Capture the cell that displays the provided text and extract its (x, y) central coordinate. 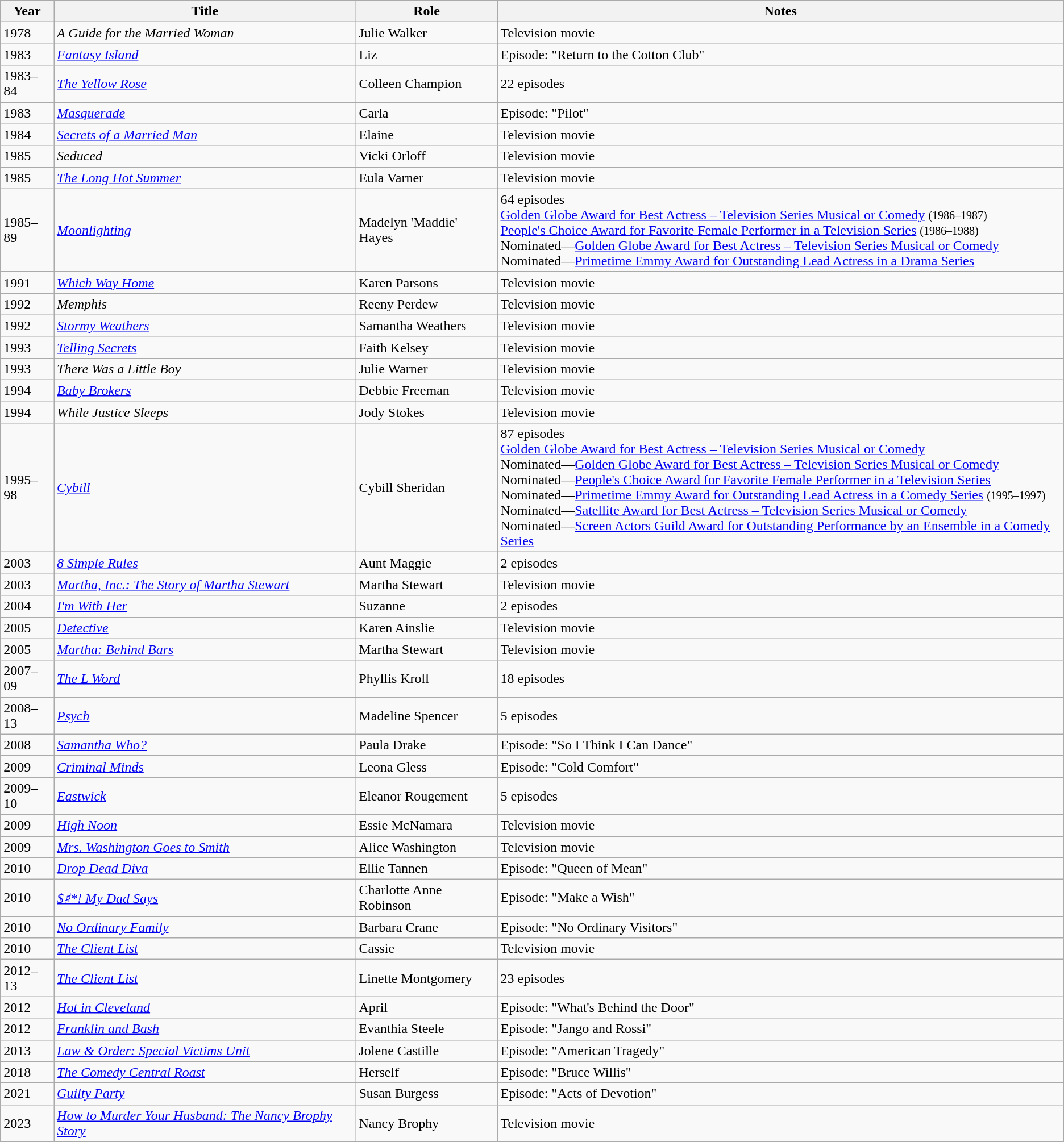
1984 (27, 135)
Elaine (426, 135)
Aunt Maggie (426, 563)
Episode: "Queen of Mean" (780, 869)
Criminal Minds (205, 766)
Barbara Crane (426, 927)
Paula Drake (426, 745)
Secrets of a Married Man (205, 135)
Episode: "Pilot" (780, 113)
Jolene Castille (426, 1051)
Memphis (205, 304)
Episode: "What's Behind the Door" (780, 1007)
2021 (27, 1094)
Ellie Tannen (426, 869)
Stormy Weathers (205, 326)
23 episodes (780, 978)
A Guide for the Married Woman (205, 33)
1978 (27, 33)
8 Simple Rules (205, 563)
1985–89 (27, 230)
Jody Stokes (426, 412)
Martha: Behind Bars (205, 649)
The Yellow Rose (205, 84)
Episode: "No Ordinary Visitors" (780, 927)
2008 (27, 745)
Susan Burgess (426, 1094)
Guilty Party (205, 1094)
2023 (27, 1123)
Episode: "So I Think I Can Dance" (780, 745)
Madeline Spencer (426, 716)
Detective (205, 628)
Masquerade (205, 113)
22 episodes (780, 84)
18 episodes (780, 678)
2013 (27, 1051)
2008–13 (27, 716)
Essie McNamara (426, 825)
Herself (426, 1072)
Faith Kelsey (426, 347)
Samantha Weathers (426, 326)
Year (27, 11)
$♯*! My Dad Says (205, 898)
Karen Ainslie (426, 628)
Eleanor Rougement (426, 795)
Madelyn 'Maddie' Hayes (426, 230)
The Long Hot Summer (205, 178)
Role (426, 11)
2004 (27, 606)
Karen Parsons (426, 282)
The Comedy Central Roast (205, 1072)
No Ordinary Family (205, 927)
Seduced (205, 156)
Evanthia Steele (426, 1029)
Episode: "Return to the Cotton Club" (780, 55)
Debbie Freeman (426, 391)
Colleen Champion (426, 84)
Law & Order: Special Victims Unit (205, 1051)
Notes (780, 11)
Episode: "Cold Comfort" (780, 766)
Nancy Brophy (426, 1123)
Franklin and Bash (205, 1029)
Linette Montgomery (426, 978)
April (426, 1007)
Liz (426, 55)
I'm With Her (205, 606)
Episode: "American Tragedy" (780, 1051)
Episode: "Make a Wish" (780, 898)
Eastwick (205, 795)
The L Word (205, 678)
Suzanne (426, 606)
1995–98 (27, 487)
While Justice Sleeps (205, 412)
Episode: "Acts of Devotion" (780, 1094)
2012–13 (27, 978)
2009–10 (27, 795)
Cybill Sheridan (426, 487)
Martha, Inc.: The Story of Martha Stewart (205, 585)
Episode: "Bruce Willis" (780, 1072)
There Was a Little Boy (205, 369)
1991 (27, 282)
Psych (205, 716)
Telling Secrets (205, 347)
Vicki Orloff (426, 156)
Episode: "Jango and Rossi" (780, 1029)
2007–09 (27, 678)
Carla (426, 113)
2018 (27, 1072)
Title (205, 11)
Samantha Who? (205, 745)
Charlotte Anne Robinson (426, 898)
Mrs. Washington Goes to Smith (205, 847)
Which Way Home (205, 282)
Reeny Perdew (426, 304)
How to Murder Your Husband: The Nancy Brophy Story (205, 1123)
Drop Dead Diva (205, 869)
High Noon (205, 825)
Fantasy Island (205, 55)
Julie Warner (426, 369)
Baby Brokers (205, 391)
Julie Walker (426, 33)
Phyllis Kroll (426, 678)
Eula Varner (426, 178)
Hot in Cleveland (205, 1007)
Leona Gless (426, 766)
Alice Washington (426, 847)
Cassie (426, 949)
Moonlighting (205, 230)
1983–84 (27, 84)
Cybill (205, 487)
